Capture the cell that displays the provided text and extract its [X, Y] central coordinate. 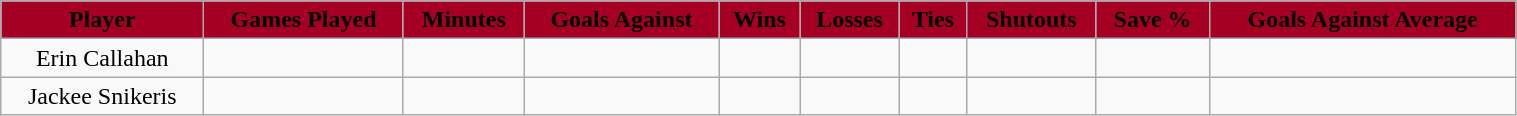
Goals Against Average [1362, 20]
Shutouts [1032, 20]
Goals Against [622, 20]
Games Played [304, 20]
Save % [1152, 20]
Ties [933, 20]
Losses [850, 20]
Wins [760, 20]
Player [102, 20]
Erin Callahan [102, 58]
Minutes [464, 20]
Jackee Snikeris [102, 96]
